Determine the [X, Y] coordinate at the center of the cell enclosing the given text.  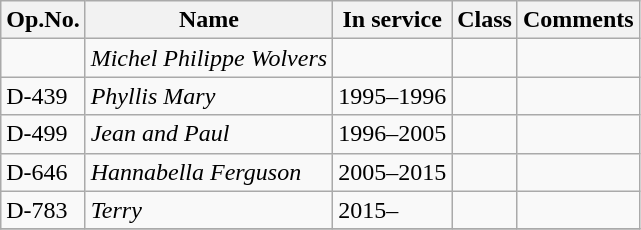
1996–2005 [392, 134]
Hannabella Ferguson [208, 172]
D-499 [43, 134]
Jean and Paul [208, 134]
Phyllis Mary [208, 96]
Comments [578, 20]
Name [208, 20]
1995–1996 [392, 96]
D-439 [43, 96]
Class [485, 20]
Michel Philippe Wolvers [208, 58]
D-646 [43, 172]
D-783 [43, 210]
In service [392, 20]
Terry [208, 210]
Op.No. [43, 20]
2015– [392, 210]
2005–2015 [392, 172]
